For the text-containing cell, return its midpoint in (X, Y) coordinate format. 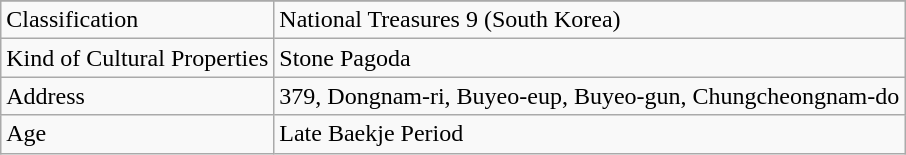
Kind of Cultural Properties (138, 58)
Age (138, 134)
Address (138, 96)
National Treasures 9 (South Korea) (590, 20)
Stone Pagoda (590, 58)
Late Baekje Period (590, 134)
Classification (138, 20)
379, Dongnam-ri, Buyeo-eup, Buyeo-gun, Chungcheongnam-do (590, 96)
